Search for the cell housing the specified text and yield its [x, y] center coordinate. 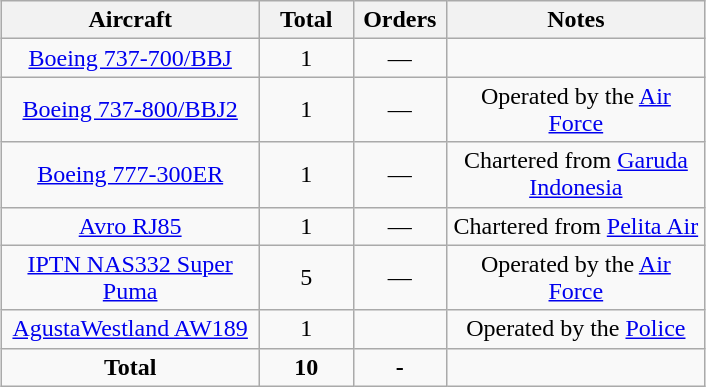
- [400, 367]
IPTN NAS332 Super Puma [130, 278]
Boeing 777-300ER [130, 174]
Boeing 737-800/BBJ2 [130, 110]
5 [306, 278]
Aircraft [130, 20]
Chartered from Pelita Air [576, 226]
Operated by the Police [576, 329]
10 [306, 367]
Orders [400, 20]
Avro RJ85 [130, 226]
Chartered from Garuda Indonesia [576, 174]
AgustaWestland AW189 [130, 329]
Notes [576, 20]
Boeing 737-700/BBJ [130, 58]
